Locate the cell with the specified text and output its [X, Y] center coordinate. 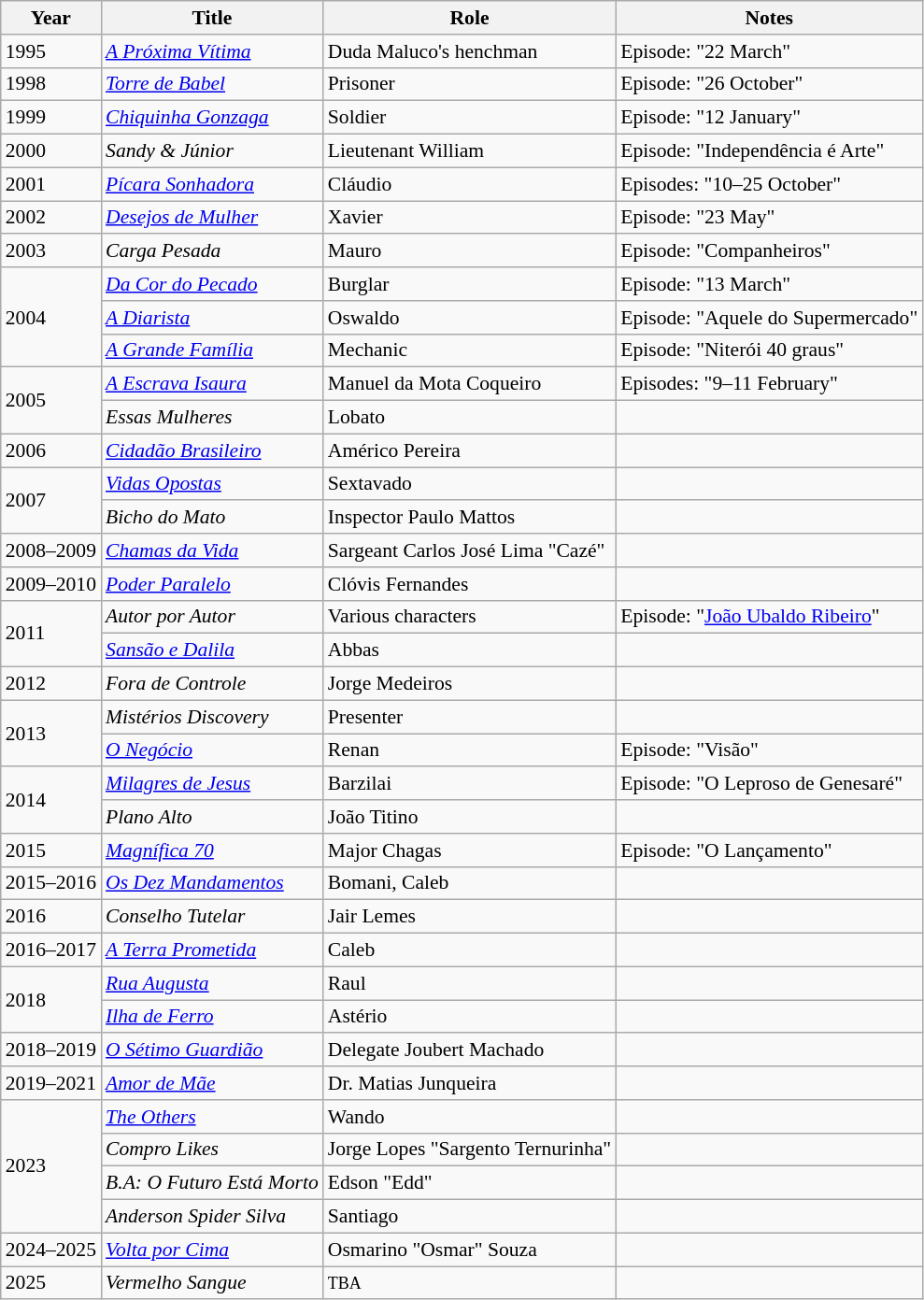
2023 [50, 1166]
Oswaldo [469, 318]
2005 [50, 400]
Duda Maluco's henchman [469, 51]
Title [212, 18]
2019–2021 [50, 1083]
Xavier [469, 218]
Magnífica 70 [212, 850]
Autor por Autor [212, 617]
2007 [50, 501]
Anderson Spider Silva [212, 1217]
Delegate Joubert Machado [469, 1050]
2024–2025 [50, 1250]
2016 [50, 917]
Sansão e Dalila [212, 650]
Jair Lemes [469, 917]
Compro Likes [212, 1150]
Episode: "Companheiros" [769, 251]
Astério [469, 1017]
Manuel da Mota Coqueiro [469, 384]
Prisoner [469, 84]
Vermelho Sangue [212, 1283]
2003 [50, 251]
Jorge Medeiros [469, 684]
Cláudio [469, 184]
Mistérios Discovery [212, 717]
Jorge Lopes "Sargento Ternurinha" [469, 1150]
2000 [50, 151]
Sextavado [469, 484]
2016–2017 [50, 950]
2008–2009 [50, 550]
Torre de Babel [212, 84]
Episode: "12 January" [769, 118]
2018 [50, 1000]
Episode: "João Ubaldo Ribeiro" [769, 617]
2009–2010 [50, 584]
2013 [50, 733]
Burglar [469, 284]
Episodes: "9–11 February" [769, 384]
Notes [769, 18]
Presenter [469, 717]
Bomani, Caleb [469, 883]
Episode: "Niterói 40 graus" [769, 350]
Essas Mulheres [212, 418]
Mechanic [469, 350]
2018–2019 [50, 1050]
A Escrava Isaura [212, 384]
Sargeant Carlos José Lima "Cazé" [469, 550]
Plano Alto [212, 817]
2015 [50, 850]
Year [50, 18]
Cidadão Brasileiro [212, 450]
Wando [469, 1117]
Ilha de Ferro [212, 1017]
1998 [50, 84]
Américo Pereira [469, 450]
Episode: "Aquele do Supermercado" [769, 318]
Poder Paralelo [212, 584]
B.A: O Futuro Está Morto [212, 1183]
Inspector Paulo Mattos [469, 518]
Pícara Sonhadora [212, 184]
Desejos de Mulher [212, 218]
O Negócio [212, 750]
Vidas Opostas [212, 484]
2001 [50, 184]
Episode: "Independência é Arte" [769, 151]
Conselho Tutelar [212, 917]
The Others [212, 1117]
Chiquinha Gonzaga [212, 118]
Episode: "O Lançamento" [769, 850]
Episode: "O Leproso de Genesaré" [769, 784]
Lobato [469, 418]
2025 [50, 1283]
2011 [50, 634]
Episode: "26 October" [769, 84]
2014 [50, 800]
Episode: "23 May" [769, 218]
Caleb [469, 950]
2006 [50, 450]
Fora de Controle [212, 684]
Abbas [469, 650]
Raul [469, 983]
A Grande Família [212, 350]
2002 [50, 218]
A Diarista [212, 318]
Soldier [469, 118]
Santiago [469, 1217]
Major Chagas [469, 850]
Bicho do Mato [212, 518]
Role [469, 18]
Os Dez Mandamentos [212, 883]
Volta por Cima [212, 1250]
Episode: "22 March" [769, 51]
Amor de Mãe [212, 1083]
O Sétimo Guardião [212, 1050]
2012 [50, 684]
Rua Augusta [212, 983]
Milagres de Jesus [212, 784]
Episode: "Visão" [769, 750]
Chamas da Vida [212, 550]
Mauro [469, 251]
Various characters [469, 617]
Da Cor do Pecado [212, 284]
1995 [50, 51]
A Próxima Vítima [212, 51]
2015–2016 [50, 883]
A Terra Prometida [212, 950]
Lieutenant William [469, 151]
2004 [50, 318]
Episodes: "10–25 October" [769, 184]
Episode: "13 March" [769, 284]
Barzilai [469, 784]
TBA [469, 1283]
Osmarino "Osmar" Souza [469, 1250]
Carga Pesada [212, 251]
Clóvis Fernandes [469, 584]
Sandy & Júnior [212, 151]
Renan [469, 750]
1999 [50, 118]
Dr. Matias Junqueira [469, 1083]
João Titino [469, 817]
Edson "Edd" [469, 1183]
